Identify which cell holds the provided text, then report its (X, Y) central coordinate. 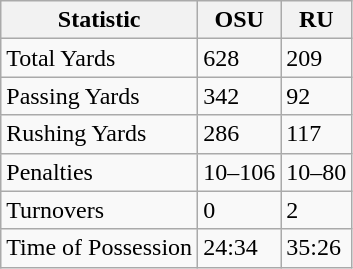
35:26 (316, 248)
117 (316, 134)
Time of Possession (100, 248)
0 (240, 210)
Rushing Yards (100, 134)
286 (240, 134)
Passing Yards (100, 96)
10–80 (316, 172)
24:34 (240, 248)
10–106 (240, 172)
628 (240, 58)
OSU (240, 20)
342 (240, 96)
Turnovers (100, 210)
92 (316, 96)
Penalties (100, 172)
2 (316, 210)
RU (316, 20)
Total Yards (100, 58)
209 (316, 58)
Statistic (100, 20)
